Pinpoint the cell where the given text exists, returning its (X, Y) midpoint coordinate. 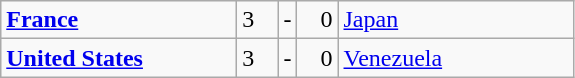
United States (119, 58)
France (119, 20)
Japan (456, 20)
Venezuela (456, 58)
